Capture the cell that displays the provided text and extract its [X, Y] central coordinate. 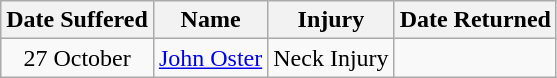
Injury [331, 20]
27 October [78, 58]
Neck Injury [331, 58]
John Oster [210, 58]
Date Returned [475, 20]
Name [210, 20]
Date Suffered [78, 20]
